Return the [x, y] coordinate for the center point of the cell that contains the specified text.  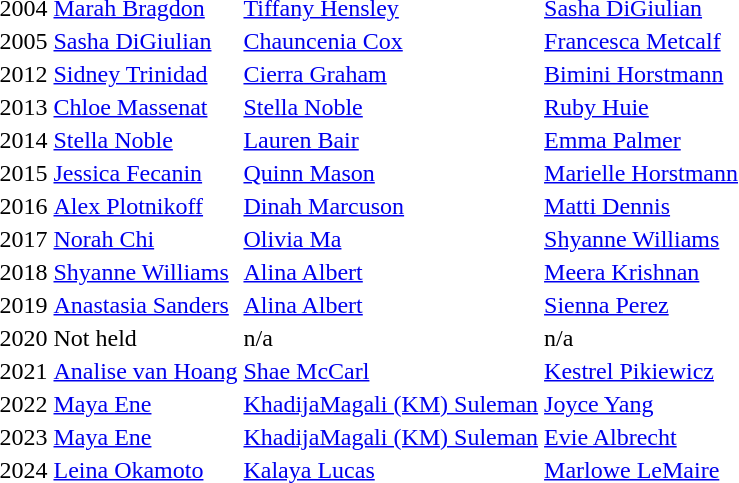
Sasha DiGiulian [146, 41]
Chloe Massenat [146, 107]
Analise van Hoang [146, 371]
Cierra Graham [391, 74]
Anastasia Sanders [146, 305]
Olivia Ma [391, 239]
Sidney Trinidad [146, 74]
Norah Chi [146, 239]
Shyanne Williams [146, 272]
Jessica Fecanin [146, 173]
Dinah Marcuson [391, 206]
n/a [391, 338]
Shae McCarl [391, 371]
Not held [146, 338]
Chauncenia Cox [391, 41]
Lauren Bair [391, 140]
Quinn Mason [391, 173]
Alex Plotnikoff [146, 206]
